Return (x, y) of the center of cell containing provided text 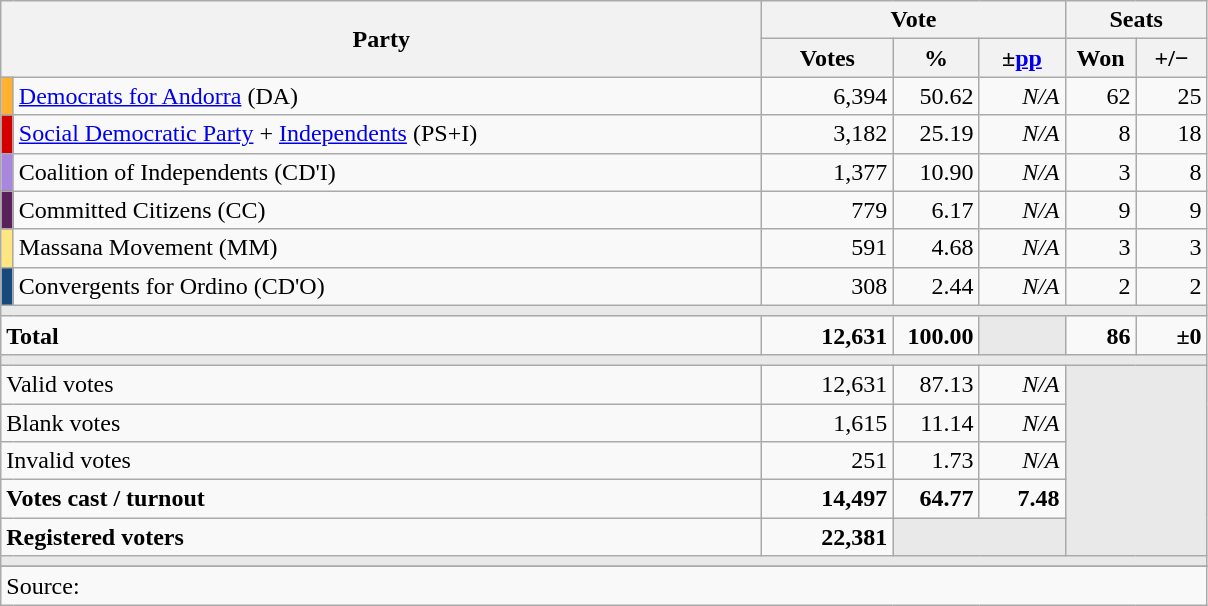
Seats (1136, 20)
25 (1172, 96)
Registered voters (382, 537)
11.14 (936, 423)
Valid votes (382, 384)
Total (382, 335)
18 (1172, 134)
87.13 (936, 384)
Social Democratic Party + Independents (PS+I) (387, 134)
Democrats for Andorra (DA) (387, 96)
Vote (914, 20)
7.48 (1022, 499)
25.19 (936, 134)
% (936, 58)
Committed Citizens (CC) (387, 210)
6.17 (936, 210)
±pp (1022, 58)
Won (1100, 58)
Party (382, 39)
Coalition of Independents (CD'I) (387, 172)
Invalid votes (382, 461)
22,381 (828, 537)
64.77 (936, 499)
251 (828, 461)
308 (828, 286)
14,497 (828, 499)
2.44 (936, 286)
Votes cast / turnout (382, 499)
1,377 (828, 172)
86 (1100, 335)
Massana Movement (MM) (387, 248)
6,394 (828, 96)
Blank votes (382, 423)
1.73 (936, 461)
1,615 (828, 423)
Votes (828, 58)
3,182 (828, 134)
Convergents for Ordino (CD'O) (387, 286)
779 (828, 210)
50.62 (936, 96)
10.90 (936, 172)
+/− (1172, 58)
±0 (1172, 335)
100.00 (936, 335)
4.68 (936, 248)
62 (1100, 96)
591 (828, 248)
Source: (604, 586)
